Return the [X, Y] coordinate for the center point of the cell that contains the specified text.  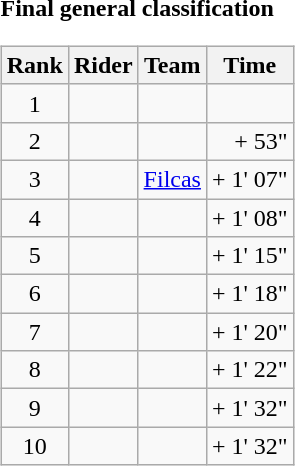
2 [34, 141]
Rider [103, 65]
+ 53" [250, 141]
+ 1' 18" [250, 294]
+ 1' 07" [250, 179]
6 [34, 294]
Team [172, 65]
4 [34, 217]
7 [34, 332]
Filcas [172, 179]
+ 1' 08" [250, 217]
Time [250, 65]
5 [34, 256]
3 [34, 179]
9 [34, 408]
8 [34, 370]
+ 1' 20" [250, 332]
Rank [34, 65]
1 [34, 103]
+ 1' 22" [250, 370]
+ 1' 15" [250, 256]
10 [34, 446]
